Output the [X, Y] coordinate of the center of the cell containing the given text.  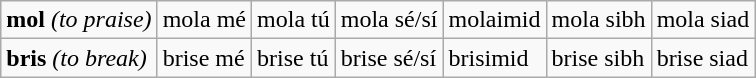
mol (to praise) [79, 20]
brisimid [494, 58]
brise tú [294, 58]
mola sibh [598, 20]
brise siad [703, 58]
brise sibh [598, 58]
mola sé/sí [389, 20]
brise sé/sí [389, 58]
mola mé [204, 20]
brise mé [204, 58]
molaimid [494, 20]
bris (to break) [79, 58]
mola siad [703, 20]
mola tú [294, 20]
